Identify which cell holds the provided text, then report its [x, y] central coordinate. 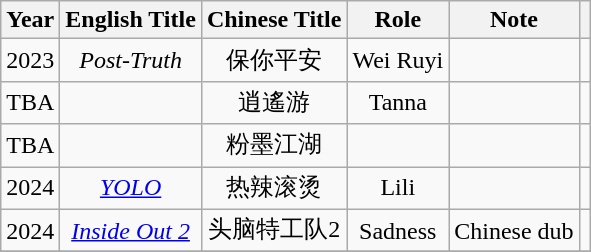
头脑特工队2 [274, 230]
Chinese dub [514, 230]
Wei Ruyi [398, 60]
Post-Truth [131, 60]
热辣滚烫 [274, 188]
粉墨江湖 [274, 146]
Lili [398, 188]
English Title [131, 20]
Chinese Title [274, 20]
Year [30, 20]
YOLO [131, 188]
Role [398, 20]
Inside Out 2 [131, 230]
Sadness [398, 230]
Tanna [398, 102]
Note [514, 20]
保你平安 [274, 60]
2023 [30, 60]
逍遙游 [274, 102]
